Output the (X, Y) coordinate of the center of the cell containing the given text.  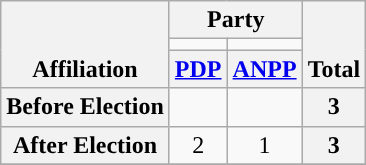
ANPP (264, 69)
1 (264, 145)
Before Election (86, 107)
Party (236, 20)
2 (198, 145)
Affiliation (86, 44)
PDP (198, 69)
Total (334, 44)
After Election (86, 145)
